Determine the [X, Y] coordinate at the center of the cell enclosing the given text.  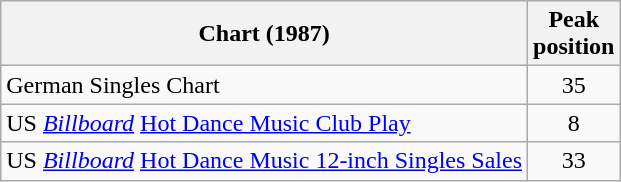
US Billboard Hot Dance Music 12-inch Singles Sales [264, 161]
German Singles Chart [264, 85]
8 [574, 123]
US Billboard Hot Dance Music Club Play [264, 123]
33 [574, 161]
35 [574, 85]
Peakposition [574, 34]
Chart (1987) [264, 34]
